Output the [X, Y] coordinate of the center of the cell containing the given text.  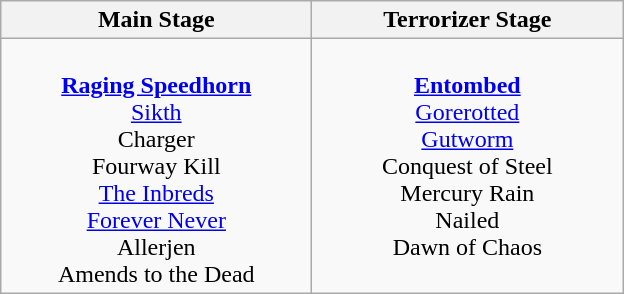
Entombed Gorerotted Gutworm Conquest of Steel Mercury Rain Nailed Dawn of Chaos [468, 166]
Terrorizer Stage [468, 20]
Raging Speedhorn Sikth Charger Fourway Kill The Inbreds Forever Never Allerjen Amends to the Dead [156, 166]
Main Stage [156, 20]
